Return [x, y] of the center of cell containing provided text 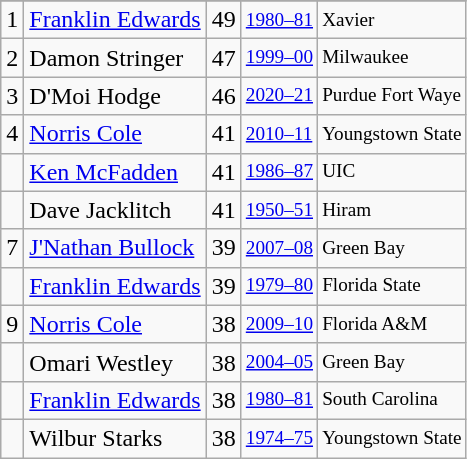
3 [12, 96]
1 [12, 20]
1999–00 [279, 58]
2009–10 [279, 324]
Purdue Fort Waye [392, 96]
D'Moi Hodge [115, 96]
1979–80 [279, 286]
Dave Jacklitch [115, 210]
UIC [392, 172]
Omari Westley [115, 362]
1950–51 [279, 210]
Florida State [392, 286]
1974–75 [279, 438]
2004–05 [279, 362]
Florida A&M [392, 324]
2007–08 [279, 248]
Hiram [392, 210]
9 [12, 324]
2020–21 [279, 96]
South Carolina [392, 400]
2 [12, 58]
49 [224, 20]
J'Nathan Bullock [115, 248]
47 [224, 58]
4 [12, 134]
2010–11 [279, 134]
Milwaukee [392, 58]
7 [12, 248]
Ken McFadden [115, 172]
Wilbur Starks [115, 438]
46 [224, 96]
1986–87 [279, 172]
Xavier [392, 20]
Damon Stringer [115, 58]
